Find where the given text appears and provide that cell's center as (x, y) coordinate. 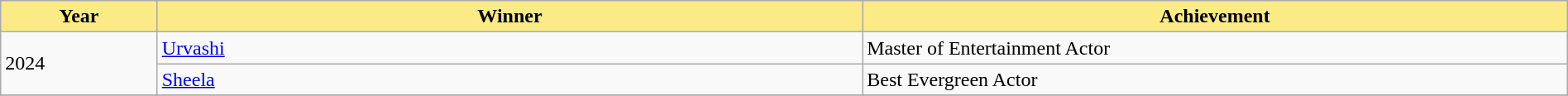
Master of Entertainment Actor (1216, 48)
Best Evergreen Actor (1216, 79)
Winner (509, 17)
Achievement (1216, 17)
Urvashi (509, 48)
2024 (79, 64)
Year (79, 17)
Sheela (509, 79)
